Output the (x, y) coordinate of the center of the cell containing the given text.  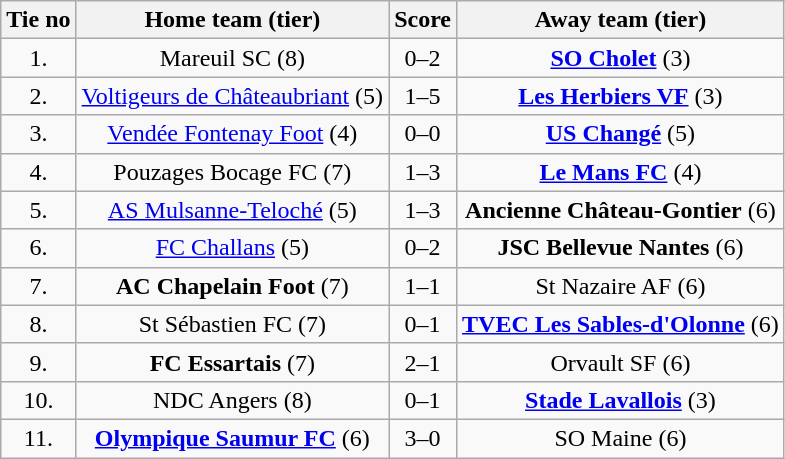
Voltigeurs de Châteaubriant (5) (232, 96)
Ancienne Château-Gontier (6) (621, 210)
Mareuil SC (8) (232, 58)
Vendée Fontenay Foot (4) (232, 134)
FC Challans (5) (232, 248)
Away team (tier) (621, 20)
1–1 (423, 286)
8. (38, 324)
St Nazaire AF (6) (621, 286)
SO Cholet (3) (621, 58)
Stade Lavallois (3) (621, 400)
0–0 (423, 134)
TVEC Les Sables-d'Olonne (6) (621, 324)
1–5 (423, 96)
JSC Bellevue Nantes (6) (621, 248)
4. (38, 172)
Pouzages Bocage FC (7) (232, 172)
3. (38, 134)
Home team (tier) (232, 20)
FC Essartais (7) (232, 362)
Score (423, 20)
3–0 (423, 438)
NDC Angers (8) (232, 400)
9. (38, 362)
Le Mans FC (4) (621, 172)
Tie no (38, 20)
10. (38, 400)
AC Chapelain Foot (7) (232, 286)
SO Maine (6) (621, 438)
6. (38, 248)
US Changé (5) (621, 134)
2–1 (423, 362)
5. (38, 210)
AS Mulsanne-Teloché (5) (232, 210)
Orvault SF (6) (621, 362)
2. (38, 96)
St Sébastien FC (7) (232, 324)
Les Herbiers VF (3) (621, 96)
11. (38, 438)
Olympique Saumur FC (6) (232, 438)
1. (38, 58)
7. (38, 286)
